From the cell containing the given text, extract its center point as [X, Y] coordinate. 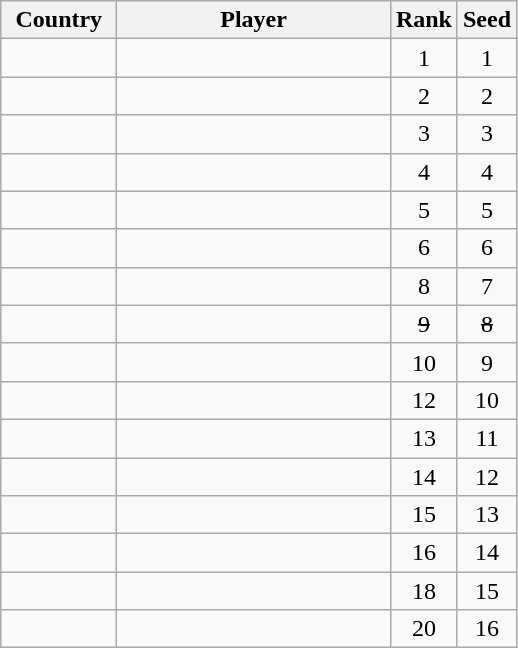
18 [424, 591]
20 [424, 629]
7 [486, 286]
Country [59, 20]
Player [254, 20]
Rank [424, 20]
Seed [486, 20]
11 [486, 438]
